Find where the given text appears and provide that cell's center as (X, Y) coordinate. 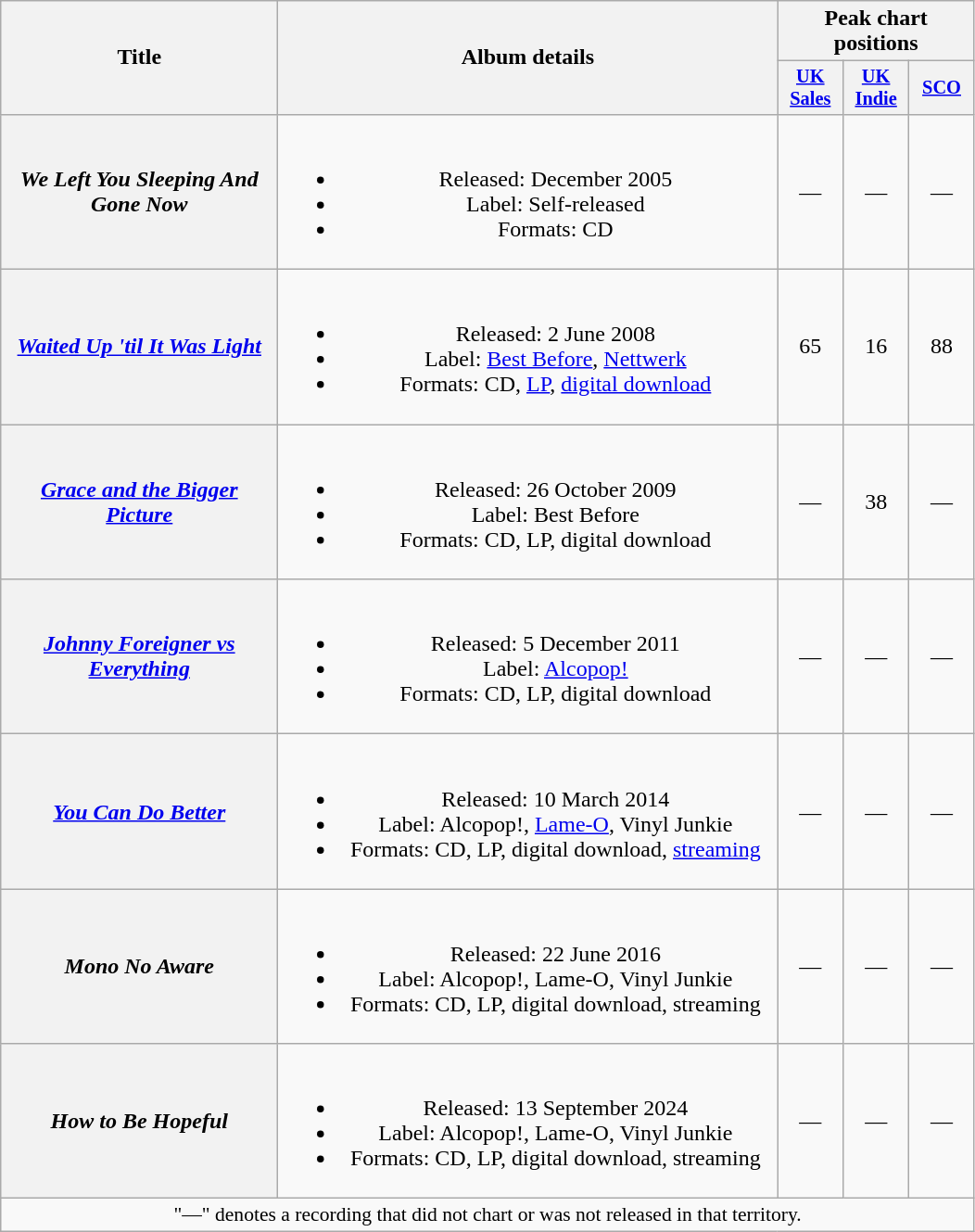
88 (942, 347)
"—" denotes a recording that did not chart or was not released in that territory. (487, 1215)
38 (877, 502)
How to Be Hopeful (139, 1122)
UKIndie (877, 88)
Grace and the Bigger Picture (139, 502)
You Can Do Better (139, 812)
Released: 13 September 2024Label: Alcopop!, Lame-O, Vinyl JunkieFormats: CD, LP, digital download, streaming (528, 1122)
65 (810, 347)
Released: 5 December 2011Label: Alcopop!Formats: CD, LP, digital download (528, 656)
UKSales (810, 88)
SCO (942, 88)
Title (139, 57)
Album details (528, 57)
Peak chart positions (877, 32)
Released: 26 October 2009Label: Best BeforeFormats: CD, LP, digital download (528, 502)
Released: December 2005Label: Self-releasedFormats: CD (528, 191)
Released: 10 March 2014Label: Alcopop!, Lame-O, Vinyl JunkieFormats: CD, LP, digital download, streaming (528, 812)
16 (877, 347)
Released: 22 June 2016Label: Alcopop!, Lame-O, Vinyl JunkieFormats: CD, LP, digital download, streaming (528, 966)
Mono No Aware (139, 966)
Released: 2 June 2008Label: Best Before, NettwerkFormats: CD, LP, digital download (528, 347)
Johnny Foreigner vs Everything (139, 656)
We Left You Sleeping And Gone Now (139, 191)
Waited Up 'til It Was Light (139, 347)
